Locate the cell with the specified text and output its [x, y] center coordinate. 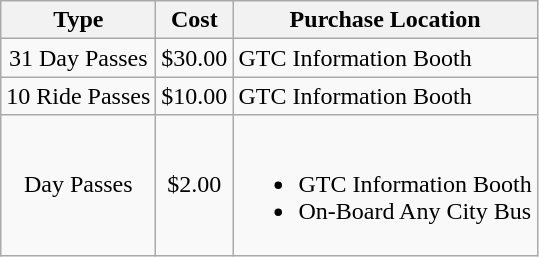
Day Passes [78, 185]
GTC Information BoothOn-Board Any City Bus [385, 185]
31 Day Passes [78, 58]
Cost [194, 20]
$30.00 [194, 58]
$2.00 [194, 185]
10 Ride Passes [78, 96]
$10.00 [194, 96]
Purchase Location [385, 20]
Type [78, 20]
